Output the [X, Y] coordinate of the center of the cell containing the given text.  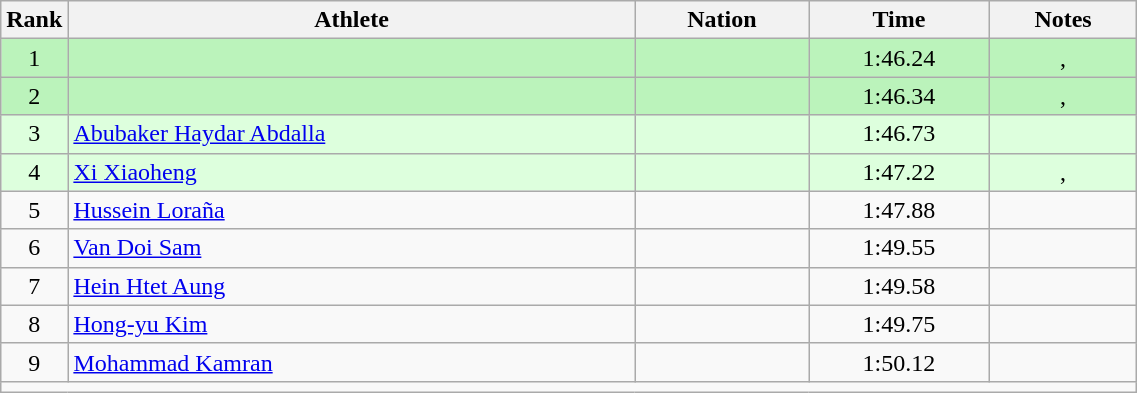
Time [900, 20]
9 [34, 362]
2 [34, 96]
1:46.34 [900, 96]
1:47.22 [900, 172]
1:49.58 [900, 286]
Xi Xiaoheng [352, 172]
Abubaker Haydar Abdalla [352, 134]
7 [34, 286]
1:49.75 [900, 324]
Hussein Loraña [352, 210]
Rank [34, 20]
Nation [722, 20]
5 [34, 210]
3 [34, 134]
4 [34, 172]
Hein Htet Aung [352, 286]
6 [34, 248]
1:46.73 [900, 134]
1:47.88 [900, 210]
Athlete [352, 20]
Mohammad Kamran [352, 362]
8 [34, 324]
Hong-yu Kim [352, 324]
Van Doi Sam [352, 248]
1:49.55 [900, 248]
1:50.12 [900, 362]
Notes [1063, 20]
1:46.24 [900, 58]
1 [34, 58]
